Output the [X, Y] coordinate of the center of the cell containing the given text.  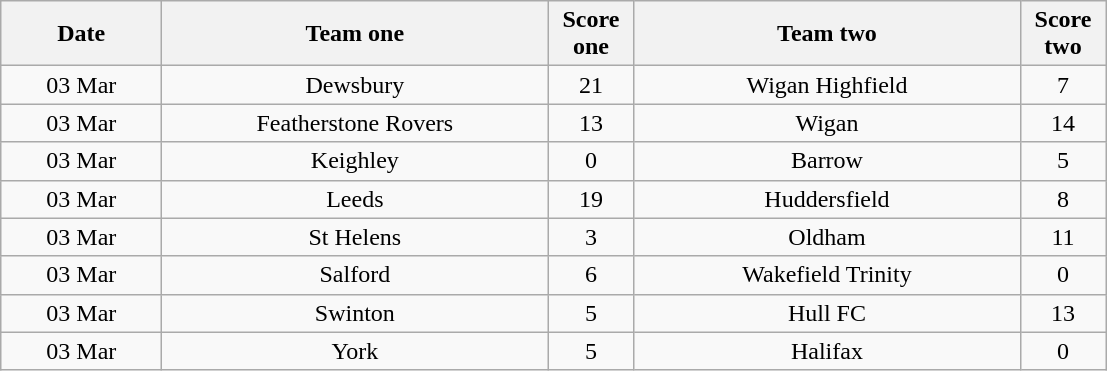
7 [1063, 85]
Team one [355, 34]
Leeds [355, 199]
St Helens [355, 237]
Swinton [355, 313]
Team two [827, 34]
21 [591, 85]
Halifax [827, 351]
Keighley [355, 161]
Wigan [827, 123]
11 [1063, 237]
Score two [1063, 34]
19 [591, 199]
Wakefield Trinity [827, 275]
Oldham [827, 237]
York [355, 351]
Date [82, 34]
Featherstone Rovers [355, 123]
Dewsbury [355, 85]
Barrow [827, 161]
14 [1063, 123]
Wigan Highfield [827, 85]
Score one [591, 34]
3 [591, 237]
Hull FC [827, 313]
6 [591, 275]
Huddersfield [827, 199]
8 [1063, 199]
Salford [355, 275]
